Scan for the cell matching the given text and deliver its [x, y] coordinate at center. 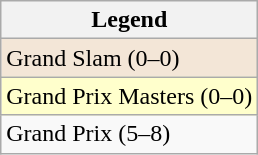
Legend [130, 20]
Grand Slam (0–0) [130, 58]
Grand Prix (5–8) [130, 134]
Grand Prix Masters (0–0) [130, 96]
